Find where the given text appears and provide that cell's center as [x, y] coordinate. 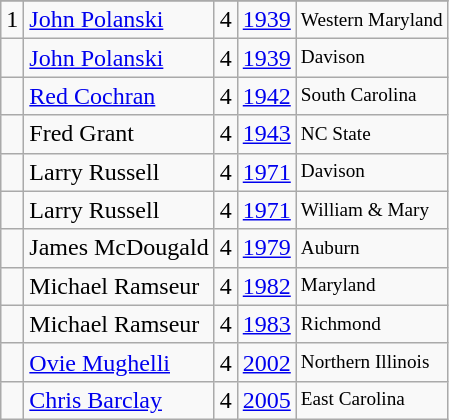
Western Maryland [372, 20]
Chris Barclay [119, 400]
Richmond [372, 324]
Ovie Mughelli [119, 362]
2002 [266, 362]
Northern Illinois [372, 362]
NC State [372, 134]
1 [12, 20]
East Carolina [372, 400]
Auburn [372, 248]
Fred Grant [119, 134]
William & Mary [372, 210]
Red Cochran [119, 96]
James McDougald [119, 248]
2005 [266, 400]
1982 [266, 286]
1942 [266, 96]
1983 [266, 324]
Maryland [372, 286]
1943 [266, 134]
1979 [266, 248]
South Carolina [372, 96]
